Search for the cell housing the specified text and yield its (X, Y) center coordinate. 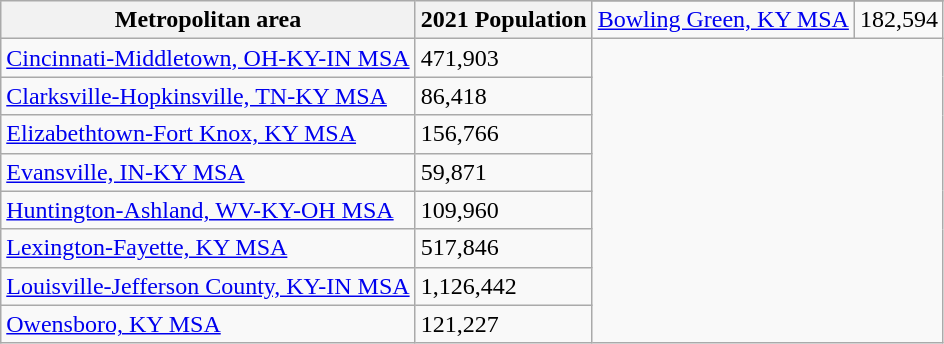
182,594 (898, 20)
Metropolitan area (208, 20)
Owensboro, KY MSA (208, 324)
109,960 (504, 210)
121,227 (504, 324)
156,766 (504, 134)
Huntington-Ashland, WV-KY-OH MSA (208, 210)
1,126,442 (504, 286)
Bowling Green, KY MSA (723, 20)
86,418 (504, 96)
517,846 (504, 248)
Cincinnati-Middletown, OH-KY-IN MSA (208, 58)
Clarksville-Hopkinsville, TN-KY MSA (208, 96)
Lexington-Fayette, KY MSA (208, 248)
Elizabethtown-Fort Knox, KY MSA (208, 134)
471,903 (504, 58)
Louisville-Jefferson County, KY-IN MSA (208, 286)
59,871 (504, 172)
Evansville, IN-KY MSA (208, 172)
2021 Population (504, 20)
